Return [x, y] of the center of cell containing provided text 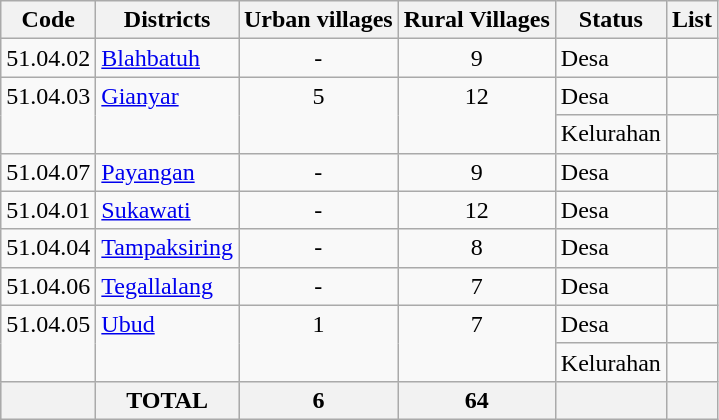
8 [476, 248]
Code [48, 20]
51.04.04 [48, 248]
Blahbatuh [168, 58]
1 [318, 343]
51.04.01 [48, 210]
Rural Villages [476, 20]
Ubud [168, 343]
Tampaksiring [168, 248]
List [692, 20]
Status [610, 20]
Sukawati [168, 210]
51.04.07 [48, 172]
51.04.02 [48, 58]
51.04.03 [48, 115]
Gianyar [168, 115]
5 [318, 115]
Districts [168, 20]
6 [318, 400]
Tegallalang [168, 286]
TOTAL [168, 400]
51.04.06 [48, 286]
51.04.05 [48, 343]
64 [476, 400]
Payangan [168, 172]
Urban villages [318, 20]
